Identify which cell holds the provided text, then report its (x, y) central coordinate. 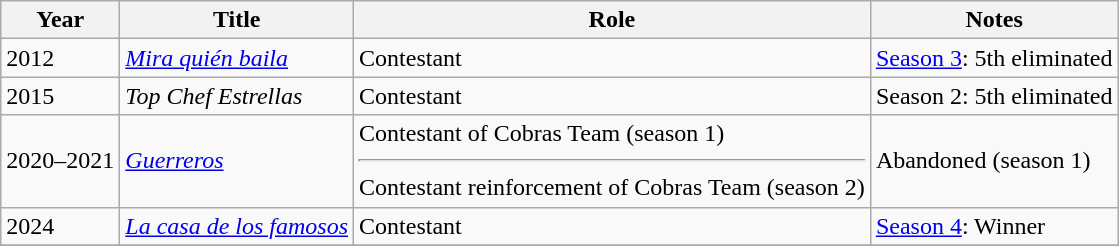
Contestant of Cobras Team (season 1)Contestant reinforcement of Cobras Team (season 2) (612, 161)
Season 2: 5th eliminated (994, 96)
2012 (60, 58)
Role (612, 20)
Season 3: 5th eliminated (994, 58)
2015 (60, 96)
Title (237, 20)
Top Chef Estrellas (237, 96)
La casa de los famosos (237, 226)
2024 (60, 226)
Abandoned (season 1) (994, 161)
Season 4: Winner (994, 226)
Guerreros (237, 161)
Notes (994, 20)
2020–2021 (60, 161)
Mira quién baila (237, 58)
Year (60, 20)
